Determine the (X, Y) coordinate at the center of the cell enclosing the given text.  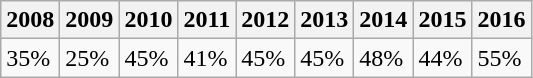
2014 (384, 20)
2015 (442, 20)
2011 (207, 20)
48% (384, 58)
41% (207, 58)
35% (30, 58)
55% (502, 58)
2009 (90, 20)
2010 (148, 20)
44% (442, 58)
2016 (502, 20)
25% (90, 58)
2013 (324, 20)
2012 (266, 20)
2008 (30, 20)
